Return the [X, Y] coordinate for the center point of the cell that contains the specified text.  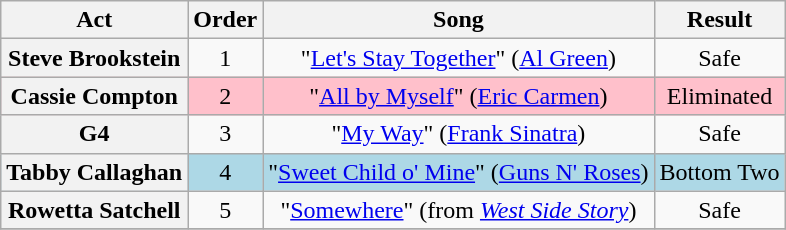
Result [720, 20]
Eliminated [720, 96]
Act [94, 20]
"Sweet Child o' Mine" (Guns N' Roses) [458, 172]
Cassie Compton [94, 96]
G4 [94, 134]
"All by Myself" (Eric Carmen) [458, 96]
"Somewhere" (from West Side Story) [458, 210]
3 [226, 134]
Steve Brookstein [94, 58]
"My Way" (Frank Sinatra) [458, 134]
2 [226, 96]
4 [226, 172]
Tabby Callaghan [94, 172]
Order [226, 20]
Song [458, 20]
1 [226, 58]
Bottom Two [720, 172]
"Let's Stay Together" (Al Green) [458, 58]
5 [226, 210]
Rowetta Satchell [94, 210]
